Return (X, Y) of the center of cell containing provided text 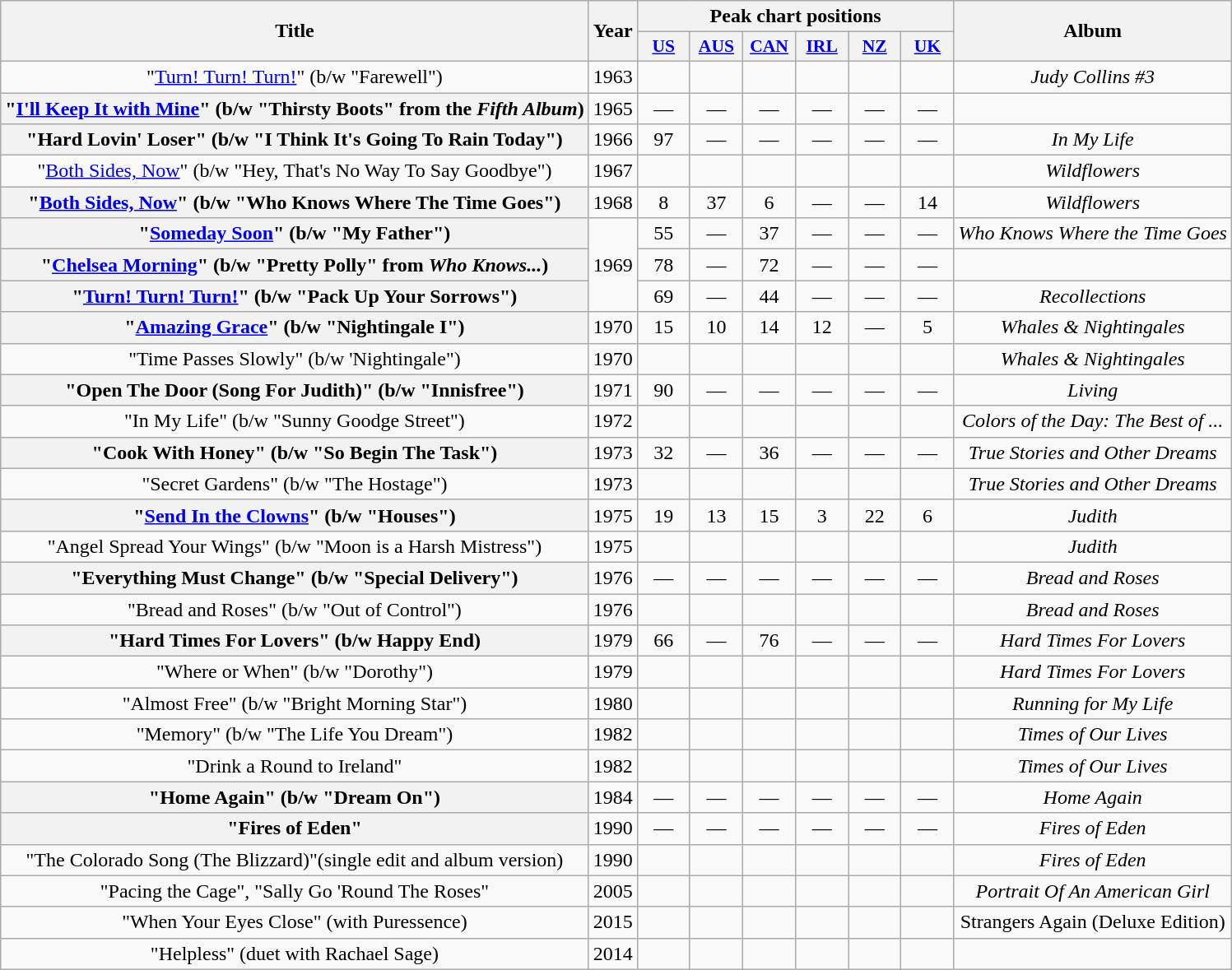
5 (927, 327)
IRL (822, 47)
"Helpless" (duet with Rachael Sage) (295, 954)
Running for My Life (1093, 703)
Judy Collins #3 (1093, 77)
1963 (612, 77)
72 (769, 265)
78 (663, 265)
1966 (612, 140)
90 (663, 390)
"Hard Lovin' Loser" (b/w "I Think It's Going To Rain Today") (295, 140)
8 (663, 202)
"Memory" (b/w "The Life You Dream") (295, 735)
1972 (612, 421)
"Someday Soon" (b/w "My Father") (295, 234)
1965 (612, 108)
In My Life (1093, 140)
"Amazing Grace" (b/w "Nightingale I") (295, 327)
"Both Sides, Now" (b/w "Hey, That's No Way To Say Goodbye") (295, 171)
69 (663, 296)
12 (822, 327)
"Everything Must Change" (b/w "Special Delivery") (295, 578)
1969 (612, 265)
"I'll Keep It with Mine" (b/w "Thirsty Boots" from the Fifth Album) (295, 108)
Home Again (1093, 797)
"Drink a Round to Ireland" (295, 766)
2015 (612, 922)
"Almost Free" (b/w "Bright Morning Star") (295, 703)
Year (612, 31)
NZ (875, 47)
Strangers Again (Deluxe Edition) (1093, 922)
"Angel Spread Your Wings" (b/w "Moon is a Harsh Mistress") (295, 546)
UK (927, 47)
1971 (612, 390)
"Chelsea Morning" (b/w "Pretty Polly" from Who Knows...) (295, 265)
22 (875, 515)
"Where or When" (b/w "Dorothy") (295, 672)
"Pacing the Cage", "Sally Go 'Round The Roses" (295, 891)
2014 (612, 954)
"Both Sides, Now" (b/w "Who Knows Where The Time Goes") (295, 202)
"When Your Eyes Close" (with Puressence) (295, 922)
55 (663, 234)
36 (769, 453)
"In My Life" (b/w "Sunny Goodge Street") (295, 421)
AUS (716, 47)
2005 (612, 891)
Colors of the Day: The Best of ... (1093, 421)
"Turn! Turn! Turn!" (b/w "Farewell") (295, 77)
Album (1093, 31)
19 (663, 515)
CAN (769, 47)
"Home Again" (b/w "Dream On") (295, 797)
"Send In the Clowns" (b/w "Houses") (295, 515)
1967 (612, 171)
Who Knows Where the Time Goes (1093, 234)
"Fires of Eden" (295, 828)
13 (716, 515)
Living (1093, 390)
76 (769, 641)
97 (663, 140)
"Time Passes Slowly" (b/w 'Nightingale") (295, 359)
Title (295, 31)
"Turn! Turn! Turn!" (b/w "Pack Up Your Sorrows") (295, 296)
"Secret Gardens" (b/w "The Hostage") (295, 484)
44 (769, 296)
10 (716, 327)
Portrait Of An American Girl (1093, 891)
32 (663, 453)
Peak chart positions (795, 16)
Recollections (1093, 296)
"The Colorado Song (The Blizzard)"(single edit and album version) (295, 860)
1968 (612, 202)
1980 (612, 703)
"Open The Door (Song For Judith)" (b/w "Innisfree") (295, 390)
"Cook With Honey" (b/w "So Begin The Task") (295, 453)
3 (822, 515)
"Bread and Roses" (b/w "Out of Control") (295, 610)
US (663, 47)
66 (663, 641)
"Hard Times For Lovers" (b/w Happy End) (295, 641)
1984 (612, 797)
